For the text-containing cell, return its midpoint in [x, y] coordinate format. 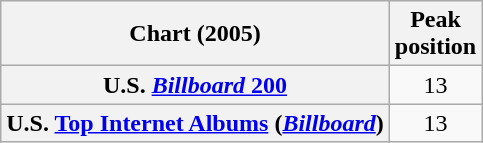
U.S. Top Internet Albums (Billboard) [195, 123]
Peakposition [435, 34]
U.S. Billboard 200 [195, 85]
Chart (2005) [195, 34]
